From the cell containing the given text, extract its center point as (X, Y) coordinate. 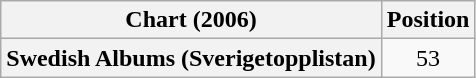
53 (428, 58)
Swedish Albums (Sverigetopplistan) (191, 58)
Position (428, 20)
Chart (2006) (191, 20)
